Return the (X, Y) coordinate for the center point of the cell that contains the specified text.  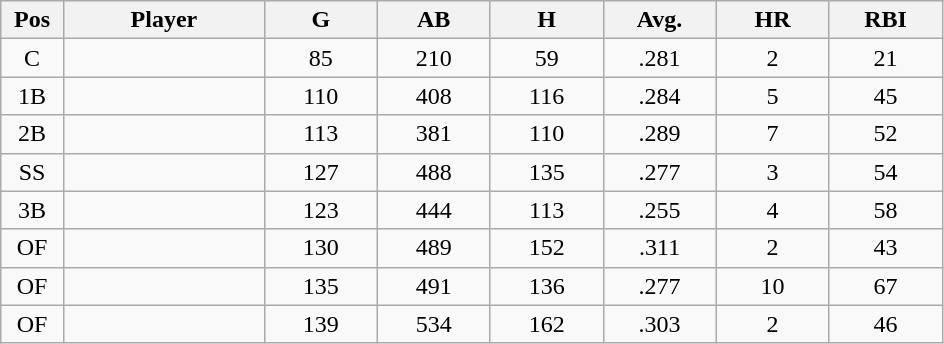
489 (434, 248)
3B (32, 210)
45 (886, 96)
58 (886, 210)
1B (32, 96)
130 (320, 248)
.255 (660, 210)
3 (772, 172)
52 (886, 134)
381 (434, 134)
.311 (660, 248)
127 (320, 172)
488 (434, 172)
.281 (660, 58)
408 (434, 96)
G (320, 20)
.284 (660, 96)
4 (772, 210)
210 (434, 58)
.289 (660, 134)
Player (164, 20)
Pos (32, 20)
RBI (886, 20)
.303 (660, 324)
H (546, 20)
85 (320, 58)
HR (772, 20)
67 (886, 286)
21 (886, 58)
116 (546, 96)
C (32, 58)
10 (772, 286)
46 (886, 324)
54 (886, 172)
139 (320, 324)
59 (546, 58)
152 (546, 248)
Avg. (660, 20)
123 (320, 210)
162 (546, 324)
534 (434, 324)
491 (434, 286)
136 (546, 286)
444 (434, 210)
43 (886, 248)
2B (32, 134)
5 (772, 96)
AB (434, 20)
SS (32, 172)
7 (772, 134)
